Output the (X, Y) coordinate of the center of the cell containing the given text.  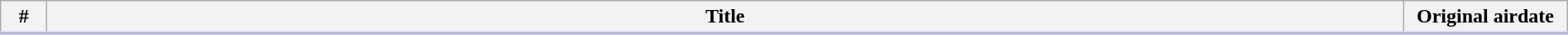
Original airdate (1485, 17)
Title (725, 17)
# (24, 17)
